Provide the (x, y) coordinate of the cell's center where the given text is located.  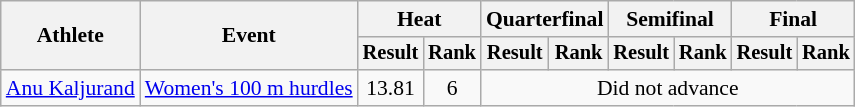
Heat (420, 19)
Athlete (70, 36)
13.81 (391, 88)
Anu Kaljurand (70, 88)
Quarterfinal (545, 19)
Final (794, 19)
Women's 100 m hurdles (249, 88)
Event (249, 36)
6 (452, 88)
Semifinal (670, 19)
Did not advance (668, 88)
